For the text-containing cell, return its midpoint in [x, y] coordinate format. 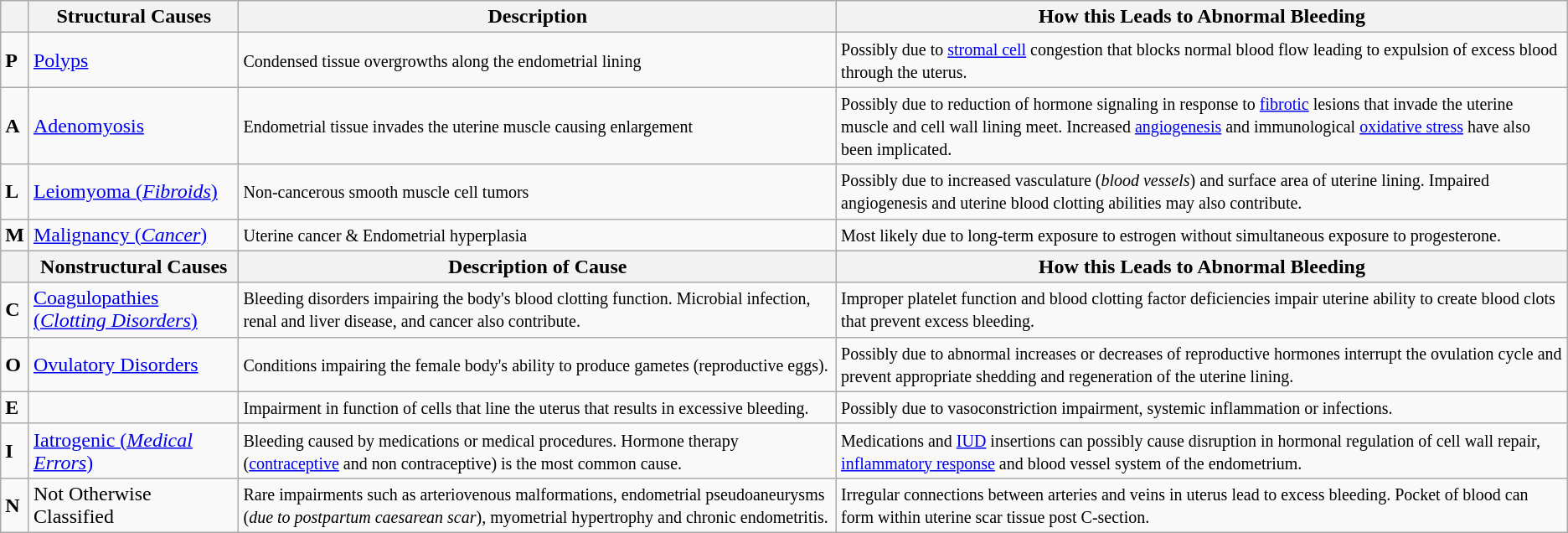
Improper platelet function and blood clotting factor deficiencies impair uterine ability to create blood clots that prevent excess bleeding. [1203, 310]
Adenomyosis [133, 126]
A [15, 126]
Endometrial tissue invades the uterine muscle causing enlargement [538, 126]
Possibly due to vasoconstriction impairment, systemic inflammation or infections. [1203, 407]
Coagulopathies (Clotting Disorders) [133, 310]
Impairment in function of cells that line the uterus that results in excessive bleeding. [538, 407]
Iatrogenic (Medical Errors) [133, 451]
Ovulatory Disorders [133, 364]
Uterine cancer & Endometrial hyperplasia [538, 235]
Structural Causes [133, 17]
O [15, 364]
Malignancy (Cancer) [133, 235]
P [15, 60]
Nonstructural Causes [133, 266]
Non-cancerous smooth muscle cell tumors [538, 191]
L [15, 191]
Description of Cause [538, 266]
N [15, 505]
I [15, 451]
Condensed tissue overgrowths along the endometrial lining [538, 60]
E [15, 407]
Not Otherwise Classified [133, 505]
Possibly due to stromal cell congestion that blocks normal blood flow leading to expulsion of excess blood through the uterus. [1203, 60]
Most likely due to long-term exposure to estrogen without simultaneous exposure to progesterone. [1203, 235]
Leiomyoma (Fibroids) [133, 191]
Bleeding disorders impairing the body's blood clotting function. Microbial infection, renal and liver disease, and cancer also contribute. [538, 310]
Bleeding caused by medications or medical procedures. Hormone therapy (contraceptive and non contraceptive) is the most common cause. [538, 451]
M [15, 235]
Description [538, 17]
Conditions impairing the female body's ability to produce gametes (reproductive eggs). [538, 364]
Polyps [133, 60]
C [15, 310]
